Pinpoint the cell where the given text exists, returning its [x, y] midpoint coordinate. 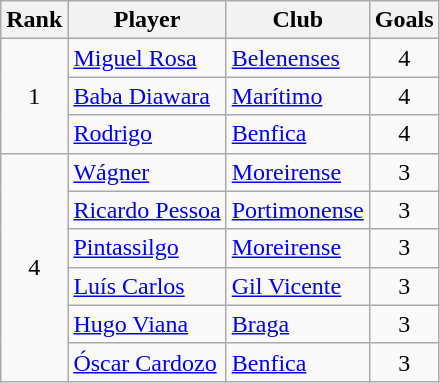
Club [298, 20]
Rank [34, 20]
1 [34, 96]
Óscar Cardozo [147, 362]
Belenenses [298, 58]
Goals [404, 20]
Portimonense [298, 210]
Braga [298, 324]
Luís Carlos [147, 286]
Baba Diawara [147, 96]
Player [147, 20]
Hugo Viana [147, 324]
Marítimo [298, 96]
Rodrigo [147, 134]
Gil Vicente [298, 286]
Pintassilgo [147, 248]
Wágner [147, 172]
Ricardo Pessoa [147, 210]
Miguel Rosa [147, 58]
